Capture the cell that displays the provided text and extract its (x, y) central coordinate. 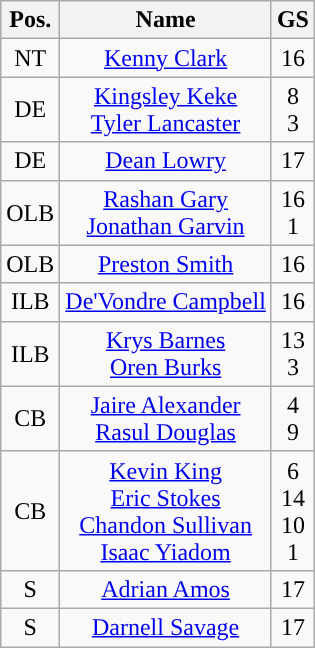
GS (292, 20)
Pos. (30, 20)
49 (292, 418)
Dean Lowry (166, 161)
Jaire AlexanderRasul Douglas (166, 418)
Kingsley KekeTyler Lancaster (166, 110)
De'Vondre Campbell (166, 302)
133 (292, 354)
83 (292, 110)
Darnell Savage (166, 627)
Kevin KingEric StokesChandon SullivanIsaac Yiadom (166, 510)
Rashan GaryJonathan Garvin (166, 212)
Name (166, 20)
161 (292, 212)
Preston Smith (166, 264)
Adrian Amos (166, 589)
614101 (292, 510)
NT (30, 58)
Kenny Clark (166, 58)
Krys BarnesOren Burks (166, 354)
